Identify which cell holds the provided text, then report its (X, Y) central coordinate. 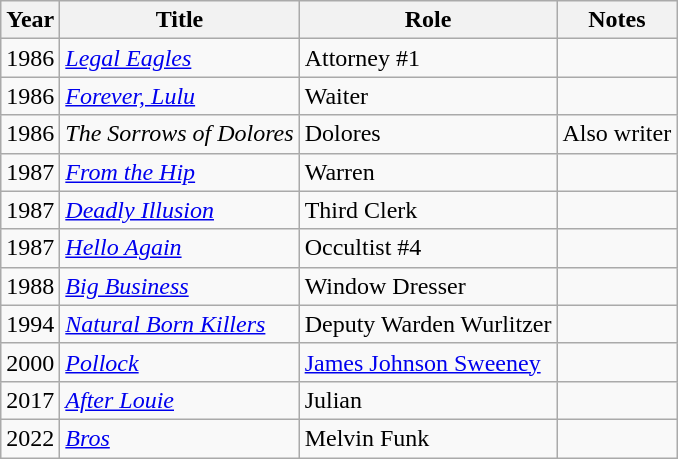
1988 (30, 286)
2000 (30, 362)
Deputy Warden Wurlitzer (428, 324)
Melvin Funk (428, 438)
Occultist #4 (428, 248)
From the Hip (180, 172)
Julian (428, 400)
Pollock (180, 362)
James Johnson Sweeney (428, 362)
Forever, Lulu (180, 96)
Deadly Illusion (180, 210)
Dolores (428, 134)
Waiter (428, 96)
After Louie (180, 400)
Bros (180, 438)
Role (428, 20)
The Sorrows of Dolores (180, 134)
1994 (30, 324)
Notes (617, 20)
Window Dresser (428, 286)
Big Business (180, 286)
Year (30, 20)
Natural Born Killers (180, 324)
Warren (428, 172)
Third Clerk (428, 210)
2022 (30, 438)
Attorney #1 (428, 58)
Hello Again (180, 248)
Title (180, 20)
2017 (30, 400)
Legal Eagles (180, 58)
Also writer (617, 134)
